Capture the cell that displays the provided text and extract its [X, Y] central coordinate. 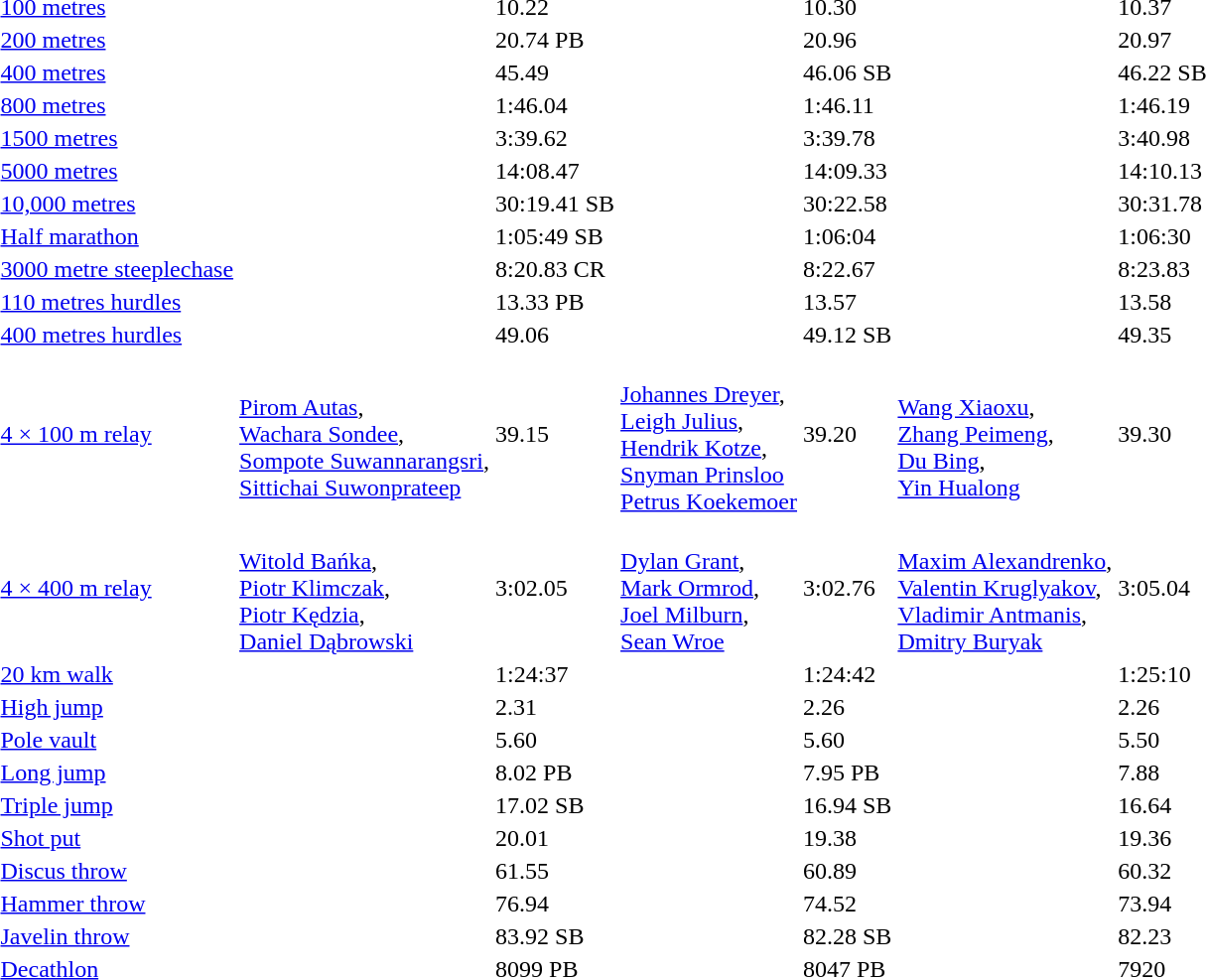
13.33 PB [556, 302]
20.96 [848, 40]
3:39.62 [556, 138]
1:24:42 [848, 674]
30:22.58 [848, 204]
19.38 [848, 838]
20.74 PB [556, 40]
1:06:04 [848, 236]
61.55 [556, 871]
8.02 PB [556, 772]
83.92 SB [556, 936]
76.94 [556, 904]
Witold Bańka,Piotr Klimczak,Piotr Kędzia,Daniel Dąbrowski [365, 588]
7.95 PB [848, 772]
20.01 [556, 838]
8:20.83 CR [556, 269]
45.49 [556, 72]
17.02 SB [556, 805]
49.12 SB [848, 335]
2.26 [848, 707]
3:02.76 [848, 588]
60.89 [848, 871]
14:08.47 [556, 171]
Maxim Alexandrenko,Valentin Kruglyakov,Vladimir Antmanis,Dmitry Buryak [1005, 588]
49.06 [556, 335]
Johannes Dreyer,Leigh Julius,Hendrik Kotze,Snyman PrinslooPetrus Koekemoer [709, 435]
82.28 SB [848, 936]
74.52 [848, 904]
16.94 SB [848, 805]
1:46.11 [848, 105]
3:39.78 [848, 138]
Pirom Autas,Wachara Sondee,Sompote Suwannarangsri,Sittichai Suwonprateep [365, 435]
Dylan Grant,Mark Ormrod,Joel Milburn,Sean Wroe [709, 588]
46.06 SB [848, 72]
14:09.33 [848, 171]
Wang Xiaoxu,Zhang Peimeng,Du Bing,Yin Hualong [1005, 435]
39.15 [556, 435]
3:02.05 [556, 588]
1:05:49 SB [556, 236]
39.20 [848, 435]
2.31 [556, 707]
1:24:37 [556, 674]
8:22.67 [848, 269]
1:46.04 [556, 105]
30:19.41 SB [556, 204]
13.57 [848, 302]
